Search for the cell housing the specified text and yield its (x, y) center coordinate. 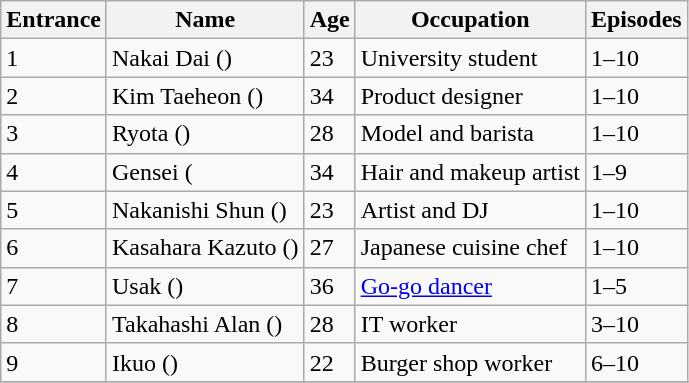
22 (330, 362)
Entrance (54, 20)
Product designer (470, 96)
Gensei ( (205, 172)
Name (205, 20)
6–10 (636, 362)
Ryota () (205, 134)
IT worker (470, 324)
36 (330, 286)
1 (54, 58)
Model and barista (470, 134)
Artist and DJ (470, 210)
27 (330, 248)
9 (54, 362)
Japanese cuisine chef (470, 248)
Age (330, 20)
University student (470, 58)
8 (54, 324)
Occupation (470, 20)
Kasahara Kazuto () (205, 248)
6 (54, 248)
Takahashi Alan () (205, 324)
2 (54, 96)
Usak () (205, 286)
Nakanishi Shun () (205, 210)
Go-go dancer (470, 286)
5 (54, 210)
Burger shop worker (470, 362)
1–5 (636, 286)
Hair and makeup artist (470, 172)
Episodes (636, 20)
3 (54, 134)
Ikuo () (205, 362)
1–9 (636, 172)
7 (54, 286)
Kim Taeheon () (205, 96)
Nakai Dai () (205, 58)
4 (54, 172)
3–10 (636, 324)
